Detect which cell encompasses the target text, then output its (X, Y) center coordinate. 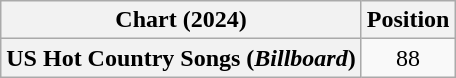
Chart (2024) (181, 20)
88 (408, 58)
US Hot Country Songs (Billboard) (181, 58)
Position (408, 20)
